Determine the [x, y] coordinate at the center of the cell enclosing the given text.  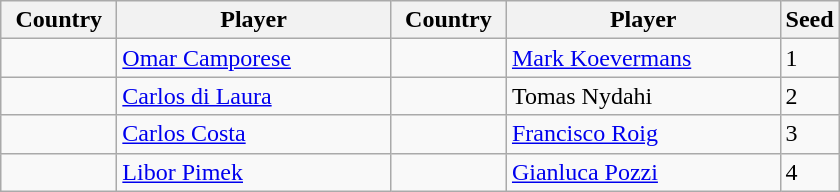
Omar Camporese [254, 58]
Tomas Nydahi [643, 96]
Libor Pimek [254, 172]
3 [810, 134]
Mark Koevermans [643, 58]
Gianluca Pozzi [643, 172]
Carlos di Laura [254, 96]
1 [810, 58]
Francisco Roig [643, 134]
Seed [810, 20]
2 [810, 96]
4 [810, 172]
Carlos Costa [254, 134]
